For the text-containing cell, return its midpoint in [x, y] coordinate format. 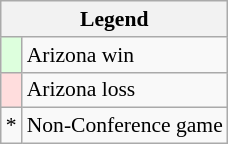
Arizona win [125, 55]
Legend [114, 19]
Arizona loss [125, 90]
* [12, 126]
Non-Conference game [125, 126]
